Identify which cell holds the provided text, then report its (x, y) central coordinate. 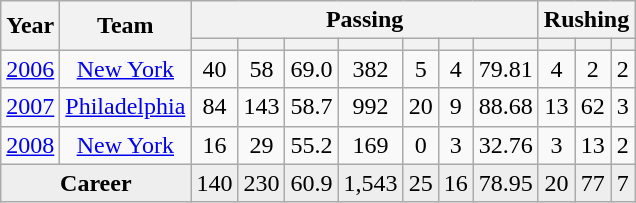
60.9 (312, 183)
Team (126, 26)
Philadelphia (126, 107)
58 (262, 69)
230 (262, 183)
143 (262, 107)
140 (214, 183)
40 (214, 69)
79.81 (506, 69)
9 (456, 107)
77 (593, 183)
78.95 (506, 183)
1,543 (370, 183)
25 (420, 183)
58.7 (312, 107)
Career (96, 183)
88.68 (506, 107)
7 (623, 183)
32.76 (506, 145)
2007 (30, 107)
Passing (364, 20)
0 (420, 145)
55.2 (312, 145)
29 (262, 145)
992 (370, 107)
382 (370, 69)
69.0 (312, 69)
2006 (30, 69)
5 (420, 69)
84 (214, 107)
2008 (30, 145)
Year (30, 26)
62 (593, 107)
169 (370, 145)
Rushing (586, 20)
